Identify which cell holds the provided text, then report its (x, y) central coordinate. 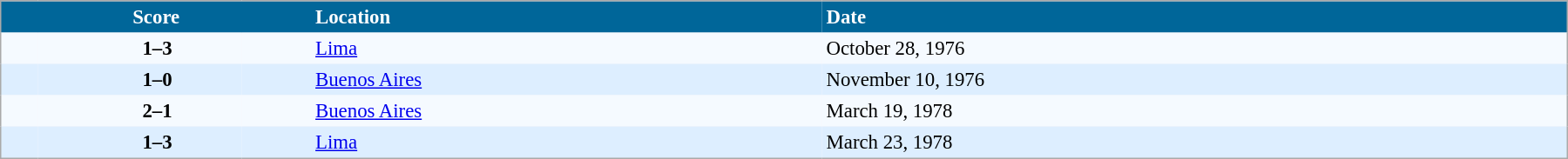
Date (1195, 17)
1–0 (157, 80)
Location (567, 17)
November 10, 1976 (1195, 80)
Score (155, 17)
March 19, 1978 (1195, 111)
October 28, 1976 (1195, 49)
2–1 (157, 111)
March 23, 1978 (1195, 142)
